Return (x, y) of the center of cell containing provided text 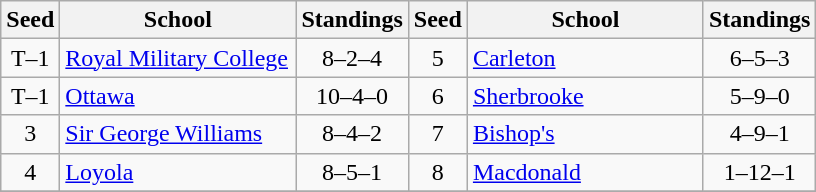
8–5–1 (352, 172)
4 (30, 172)
Sherbrooke (585, 96)
Sir George Williams (178, 134)
7 (438, 134)
Carleton (585, 58)
1–12–1 (759, 172)
4–9–1 (759, 134)
Royal Military College (178, 58)
8–4–2 (352, 134)
5 (438, 58)
Ottawa (178, 96)
6 (438, 96)
Loyola (178, 172)
8 (438, 172)
10–4–0 (352, 96)
3 (30, 134)
8–2–4 (352, 58)
6–5–3 (759, 58)
Macdonald (585, 172)
5–9–0 (759, 96)
Bishop's (585, 134)
